Locate the cell with the specified text and output its (x, y) center coordinate. 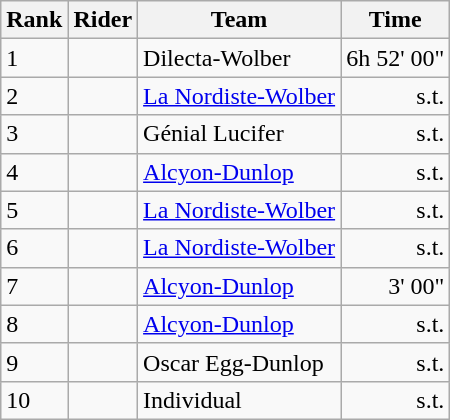
8 (34, 324)
5 (34, 210)
6 (34, 248)
Oscar Egg-Dunlop (240, 362)
Génial Lucifer (240, 134)
10 (34, 400)
Time (396, 20)
Individual (240, 400)
Rank (34, 20)
3 (34, 134)
1 (34, 58)
2 (34, 96)
Team (240, 20)
9 (34, 362)
Rider (103, 20)
7 (34, 286)
Dilecta-Wolber (240, 58)
4 (34, 172)
6h 52' 00" (396, 58)
3' 00" (396, 286)
